Scan for the cell matching the given text and deliver its [x, y] coordinate at center. 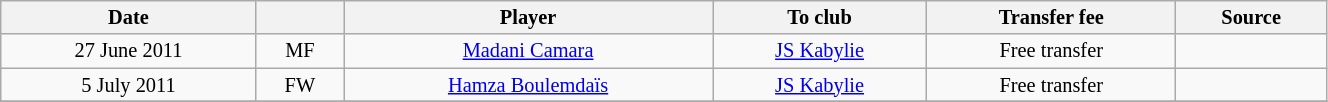
Hamza Boulemdaïs [528, 85]
Madani Camara [528, 51]
Source [1252, 17]
FW [300, 85]
MF [300, 51]
Date [128, 17]
5 July 2011 [128, 85]
27 June 2011 [128, 51]
To club [820, 17]
Player [528, 17]
Transfer fee [1052, 17]
